Pinpoint the cell where the given text exists, returning its (x, y) midpoint coordinate. 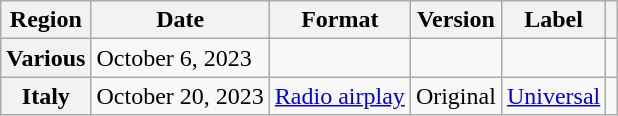
October 20, 2023 (180, 96)
Format (340, 20)
October 6, 2023 (180, 58)
Original (456, 96)
Label (553, 20)
Radio airplay (340, 96)
Region (46, 20)
Date (180, 20)
Italy (46, 96)
Universal (553, 96)
Version (456, 20)
Various (46, 58)
